Return [X, Y] of the center of cell containing provided text 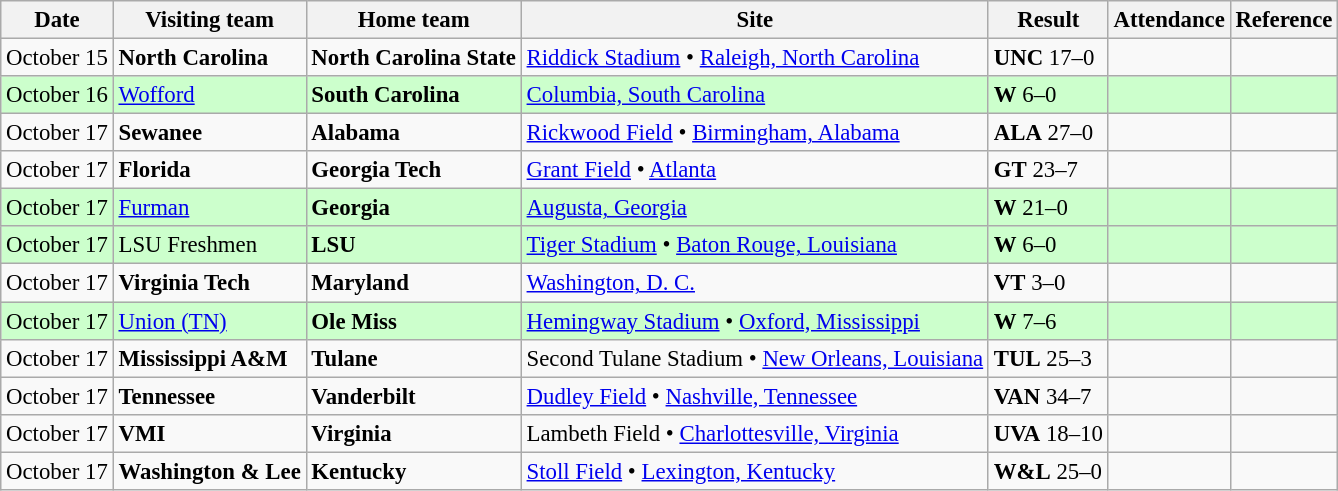
Second Tulane Stadium • New Orleans, Louisiana [754, 358]
Augusta, Georgia [754, 208]
Tiger Stadium • Baton Rouge, Louisiana [754, 245]
Washington & Lee [210, 471]
Virginia Tech [210, 283]
TUL 25–3 [1048, 358]
Mississippi A&M [210, 358]
Georgia [414, 208]
Riddick Stadium • Raleigh, North Carolina [754, 58]
Result [1048, 20]
Reference [1284, 20]
Visiting team [210, 20]
Union (TN) [210, 321]
Home team [414, 20]
Washington, D. C. [754, 283]
Wofford [210, 95]
Rickwood Field • Birmingham, Alabama [754, 133]
VMI [210, 433]
Kentucky [414, 471]
Hemingway Stadium • Oxford, Mississippi [754, 321]
UNC 17–0 [1048, 58]
ALA 27–0 [1048, 133]
North Carolina [210, 58]
W 7–6 [1048, 321]
LSU Freshmen [210, 245]
VT 3–0 [1048, 283]
W 21–0 [1048, 208]
Maryland [414, 283]
Ole Miss [414, 321]
UVA 18–10 [1048, 433]
Georgia Tech [414, 170]
LSU [414, 245]
W&L 25–0 [1048, 471]
Alabama [414, 133]
Sewanee [210, 133]
South Carolina [414, 95]
Florida [210, 170]
Vanderbilt [414, 396]
Lambeth Field • Charlottesville, Virginia [754, 433]
Attendance [1169, 20]
VAN 34–7 [1048, 396]
Virginia [414, 433]
October 16 [57, 95]
Grant Field • Atlanta [754, 170]
Tulane [414, 358]
Furman [210, 208]
Site [754, 20]
GT 23–7 [1048, 170]
October 15 [57, 58]
North Carolina State [414, 58]
Tennessee [210, 396]
Columbia, South Carolina [754, 95]
Dudley Field • Nashville, Tennessee [754, 396]
Date [57, 20]
Stoll Field • Lexington, Kentucky [754, 471]
